From the cell containing the given text, extract its center point as (x, y) coordinate. 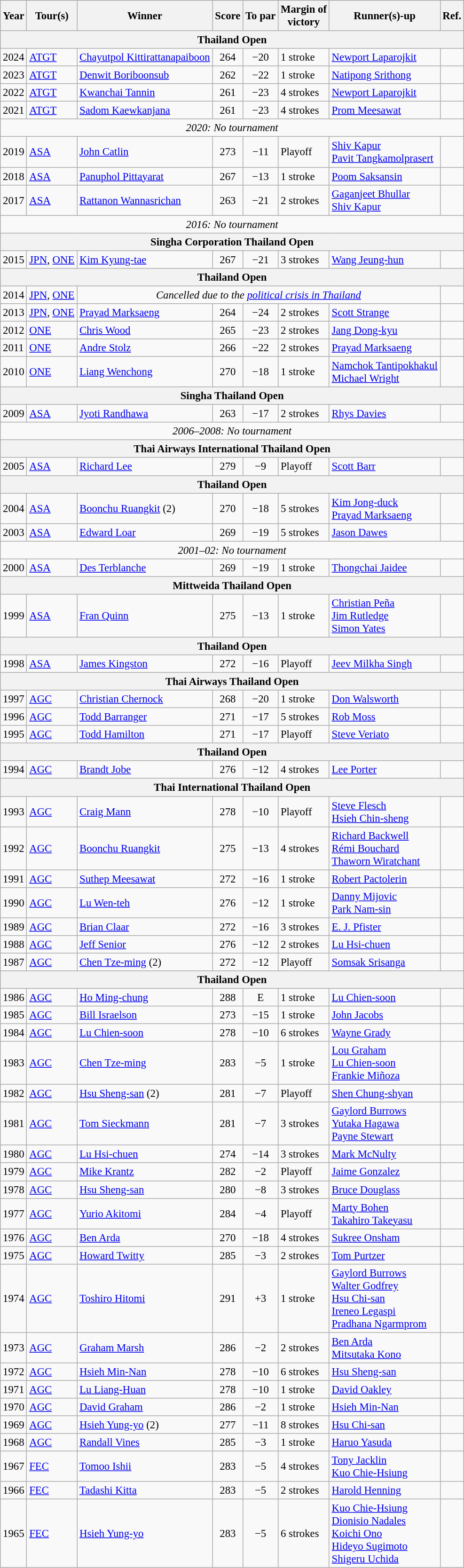
Ho Ming-chung (145, 997)
Lou Graham Lu Chien-soon Frankie Miñoza (385, 1063)
1998 (14, 664)
Rattanon Wannasrichan (145, 200)
1977 (14, 1214)
Chris Wood (145, 330)
Singha Corporation Thailand Open (232, 242)
Sadom Kaewkanjana (145, 110)
E. J. Pfister (385, 927)
Singha Thailand Open (232, 396)
Graham Marsh (145, 1347)
Prom Meesawat (385, 110)
1971 (14, 1389)
2006–2008: No tournament (232, 431)
Hsieh Yung-yo (145, 1534)
Tony Jacklin Kuo Chie-Hsiung (385, 1467)
Hsieh Yung-yo (2) (145, 1425)
1981 (14, 1124)
1968 (14, 1442)
Steve Flesch Hsieh Chin-sheng (385, 812)
279 (228, 467)
1994 (14, 770)
Winner (145, 16)
Thongchai Jaidee (385, 568)
2017 (14, 200)
Lu Liang-Huan (145, 1389)
James Kingston (145, 664)
2021 (14, 110)
Craig Mann (145, 812)
Wang Jeung-hun (385, 260)
1967 (14, 1467)
+3 (260, 1299)
2001–02: No tournament (232, 550)
1996 (14, 717)
Gaylord Burrows Yutaka Hagawa Payne Stewart (385, 1124)
Suthep Meesawat (145, 879)
Namchok Tantipokhakul Michael Wright (385, 372)
277 (228, 1425)
Haruo Yasuda (385, 1442)
Thai Airways Thailand Open (232, 682)
Fran Quinn (145, 616)
1973 (14, 1347)
1999 (14, 616)
Jyoti Randhawa (145, 414)
1985 (14, 1015)
2005 (14, 467)
Harold Henning (385, 1490)
Poom Saksansin (385, 176)
Runner(s)-up (385, 16)
Edward Loar (145, 532)
Scott Barr (385, 467)
1969 (14, 1425)
Todd Barranger (145, 717)
265 (228, 330)
266 (228, 348)
2000 (14, 568)
1965 (14, 1534)
282 (228, 1172)
Tour(s) (52, 16)
Thai Airways International Thailand Open (232, 449)
Bruce Douglass (385, 1190)
John Jacobs (385, 1015)
Toshiro Hitomi (145, 1299)
Christian Chernock (145, 699)
1986 (14, 997)
2016: No tournament (232, 224)
1975 (14, 1255)
Bill Israelson (145, 1015)
1990 (14, 903)
Chen Tze-ming (145, 1063)
Sukree Onsham (385, 1237)
Marty Bohen Takahiro Takeyasu (385, 1214)
Brandt Jobe (145, 770)
David Graham (145, 1407)
1980 (14, 1154)
8 strokes (304, 1425)
Kim Kyung-tae (145, 260)
2014 (14, 295)
1992 (14, 848)
Tomoo Ishii (145, 1467)
Howard Twitty (145, 1255)
David Oakley (385, 1389)
Thai International Thailand Open (232, 788)
Jeff Senior (145, 945)
1982 (14, 1094)
Year (14, 16)
Kim Jong-duck Prayad Marksaeng (385, 509)
John Catlin (145, 152)
288 (228, 997)
Tadashi Kitta (145, 1490)
1988 (14, 945)
Ref. (452, 16)
1972 (14, 1372)
2009 (14, 414)
Danny Mijovic Park Nam-sin (385, 903)
1966 (14, 1490)
Shen Chung-shyan (385, 1094)
Ben Arda (145, 1237)
1991 (14, 879)
Liang Wenchong (145, 372)
1997 (14, 699)
1974 (14, 1299)
Boonchu Ruangkit (2) (145, 509)
−15 (260, 1015)
284 (228, 1214)
Mittweida Thailand Open (232, 585)
−9 (260, 467)
Andre Stolz (145, 348)
262 (228, 75)
Cancelled due to the political crisis in Thailand (259, 295)
Mark McNulty (385, 1154)
274 (228, 1154)
2011 (14, 348)
Panuphol Pittayarat (145, 176)
Brian Claar (145, 927)
2003 (14, 532)
Ben Arda Mitsutaka Kono (385, 1347)
Margin ofvictory (304, 16)
Don Walsworth (385, 699)
1987 (14, 962)
Natipong Srithong (385, 75)
Jang Dong-kyu (385, 330)
2015 (14, 260)
2013 (14, 313)
To par (260, 16)
Kwanchai Tannin (145, 93)
268 (228, 699)
Mike Krantz (145, 1172)
2023 (14, 75)
Richard Backwell Rémi Bouchard Thaworn Wiratchant (385, 848)
Gaylord Burrows Walter Godfrey Hsu Chi-san Ireneo Legaspi Pradhana Ngarmprom (385, 1299)
Tom Sieckmann (145, 1124)
1989 (14, 927)
Robert Pactolerin (385, 879)
Hsu Chi-san (385, 1425)
Randall Vines (145, 1442)
Chen Tze-ming (2) (145, 962)
Jason Dawes (385, 532)
Rhys Davies (385, 414)
Tom Purtzer (385, 1255)
Scott Strange (385, 313)
2019 (14, 152)
Chayutpol Kittirattanapaiboon (145, 57)
1995 (14, 734)
Todd Hamilton (145, 734)
2020: No tournament (232, 128)
2022 (14, 93)
Gaganjeet Bhullar Shiv Kapur (385, 200)
2012 (14, 330)
1979 (14, 1172)
Shiv Kapur Pavit Tangkamolprasert (385, 152)
1978 (14, 1190)
−4 (260, 1214)
291 (228, 1299)
Wayne Grady (385, 1033)
2018 (14, 176)
Jeev Milkha Singh (385, 664)
Rob Moss (385, 717)
1970 (14, 1407)
Score (228, 16)
Lu Wen-teh (145, 903)
2004 (14, 509)
Christian Peña Jim Rutledge Simon Yates (385, 616)
Steve Veriato (385, 734)
1983 (14, 1063)
1984 (14, 1033)
Richard Lee (145, 467)
Kuo Chie-Hsiung Dionisio Nadales Koichi Ono Hideyo Sugimoto Shigeru Uchida (385, 1534)
2010 (14, 372)
E (260, 997)
Yurio Akitomi (145, 1214)
Lee Porter (385, 770)
Des Terblanche (145, 568)
Boonchu Ruangkit (145, 848)
−8 (260, 1190)
2024 (14, 57)
Jaime Gonzalez (385, 1172)
Denwit Boriboonsub (145, 75)
−24 (260, 313)
Somsak Srisanga (385, 962)
−14 (260, 1154)
280 (228, 1190)
1993 (14, 812)
1976 (14, 1237)
Hsu Sheng-san (2) (145, 1094)
